Capture the cell that displays the provided text and extract its [X, Y] central coordinate. 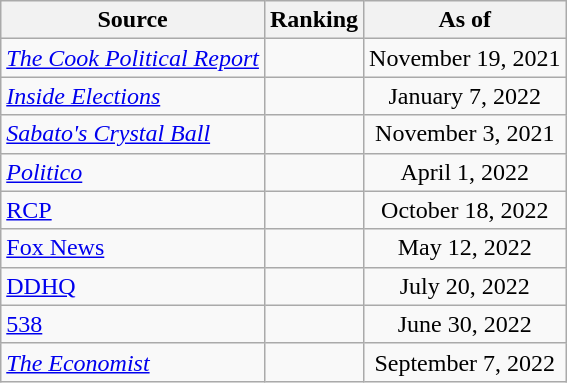
Source [133, 20]
538 [133, 324]
November 19, 2021 [465, 58]
January 7, 2022 [465, 96]
DDHQ [133, 286]
July 20, 2022 [465, 286]
RCP [133, 210]
Politico [133, 172]
September 7, 2022 [465, 362]
October 18, 2022 [465, 210]
The Economist [133, 362]
Sabato's Crystal Ball [133, 134]
Fox News [133, 248]
November 3, 2021 [465, 134]
The Cook Political Report [133, 58]
Ranking [314, 20]
May 12, 2022 [465, 248]
April 1, 2022 [465, 172]
Inside Elections [133, 96]
June 30, 2022 [465, 324]
As of [465, 20]
